Extract the [x, y] coordinate from the center of the cell holding the provided text.  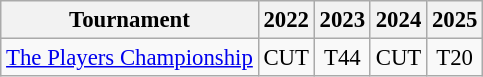
2022 [286, 20]
T20 [455, 58]
2025 [455, 20]
T44 [342, 58]
2024 [398, 20]
The Players Championship [130, 58]
Tournament [130, 20]
2023 [342, 20]
